From the cell containing the given text, extract its center point as (X, Y) coordinate. 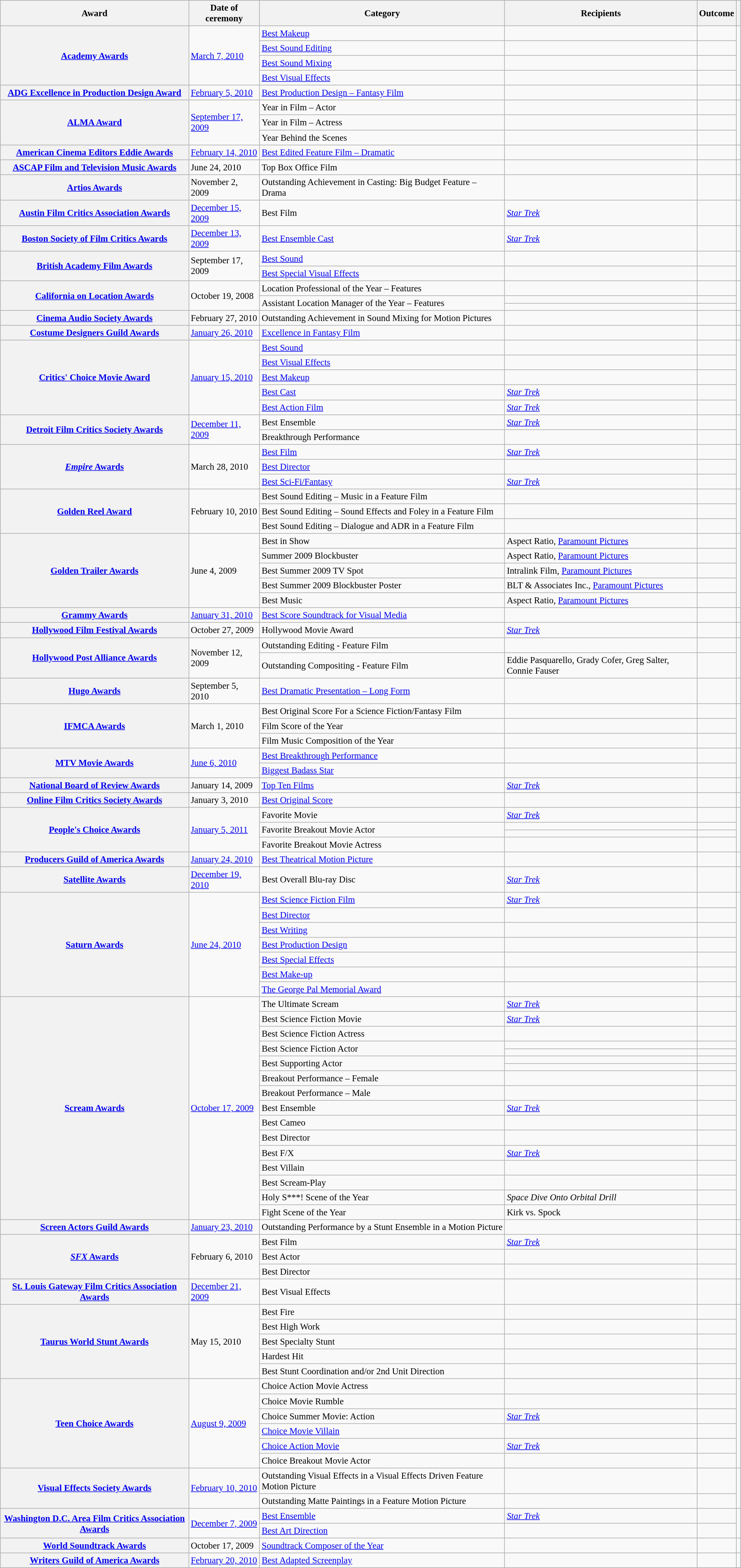
Best Actor (382, 1257)
Choice Summer Movie: Action (382, 1416)
Summer 2009 Blockbuster (382, 556)
Best Sound Editing (382, 48)
August 9, 2009 (224, 1424)
Outcome (716, 13)
The George Pal Memorial Award (382, 989)
October 19, 2008 (224, 296)
January 31, 2010 (224, 616)
Best Production Design (382, 945)
Best Summer 2009 Blockbuster Poster (382, 586)
Best Science Fiction Film (382, 900)
Award (95, 13)
Hardest Hit (382, 1356)
Holy S***! Scene of the Year (382, 1197)
June 6, 2010 (224, 763)
Hollywood Movie Award (382, 630)
Outstanding Editing - Feature Film (382, 645)
January 23, 2010 (224, 1227)
February 27, 2010 (224, 318)
Best Sound Editing – Sound Effects and Foley in a Feature Film (382, 511)
Best Make-up (382, 975)
Best Music (382, 601)
Detroit Film Critics Society Awards (95, 429)
Favorite Breakout Movie Actress (382, 845)
Best Original Score For a Science Fiction/Fantasy Film (382, 711)
Breakout Performance – Male (382, 1093)
Best Action Film (382, 407)
Outstanding Achievement in Casting: Big Budget Feature – Drama (382, 187)
Best Cast (382, 393)
Best in Show (382, 541)
Grammy Awards (95, 616)
Location Professional of the Year – Features (382, 288)
Best Adapted Screenplay (382, 1560)
Recipients (601, 13)
Kirk vs. Spock (601, 1212)
Outstanding Compositing - Feature Film (382, 665)
December 19, 2010 (224, 880)
September 5, 2010 (224, 691)
Year in Film – Actress (382, 123)
Year in Film – Actor (382, 108)
Best Villain (382, 1167)
Best Special Effects (382, 960)
Golden Reel Award (95, 512)
Best Stunt Coordination and/or 2nd Unit Direction (382, 1372)
Best Sound Editing – Music in a Feature Film (382, 497)
Outstanding Matte Paintings in a Feature Motion Picture (382, 1501)
March 7, 2010 (224, 56)
Best Theatrical Motion Picture (382, 860)
California on Location Awards (95, 296)
Best Cameo (382, 1123)
Date of ceremony (224, 13)
Online Film Critics Society Awards (95, 800)
ASCAP Film and Television Music Awards (95, 167)
November 2, 2009 (224, 187)
Best Science Fiction Movie (382, 1019)
Best Scream-Play (382, 1183)
Taurus World Stunt Awards (95, 1342)
Teen Choice Awards (95, 1424)
Academy Awards (95, 56)
Washington D.C. Area Film Critics Association Awards (95, 1523)
Empire Awards (95, 467)
Critics' Choice Movie Award (95, 378)
December 7, 2009 (224, 1523)
Choice Movie Villain (382, 1431)
Costume Designers Guild Awards (95, 333)
Best Sci-Fi/Fantasy (382, 482)
Best Sound Mixing (382, 63)
Visual Effects Society Awards (95, 1488)
Austin Film Critics Association Awards (95, 213)
Best Science Fiction Actress (382, 1034)
Top Ten Films (382, 785)
ALMA Award (95, 123)
Choice Movie Rumble (382, 1401)
February 6, 2010 (224, 1256)
Saturn Awards (95, 945)
SFX Awards (95, 1256)
Excellence in Fantasy Film (382, 333)
Favorite Breakout Movie Actor (382, 830)
Year Behind the Scenes (382, 138)
Writers Guild of America Awards (95, 1560)
BLT & Associates Inc., Paramount Pictures (601, 586)
ADG Excellence in Production Design Award (95, 93)
January 5, 2011 (224, 830)
Best Production Design – Fantasy Film (382, 93)
Golden Trailer Awards (95, 571)
MTV Movie Awards (95, 763)
Best Summer 2009 TV Spot (382, 571)
Space Dive Onto Orbital Drill (601, 1197)
Best Special Visual Effects (382, 274)
Category (382, 13)
Best Fire (382, 1312)
Best High Work (382, 1327)
Best Breakthrough Performance (382, 756)
Screen Actors Guild Awards (95, 1227)
Hollywood Post Alliance Awards (95, 658)
Hugo Awards (95, 691)
November 12, 2009 (224, 658)
Best Original Score (382, 800)
Biggest Badass Star (382, 771)
March 28, 2010 (224, 467)
National Board of Review Awards (95, 785)
Scream Awards (95, 1108)
World Soundtrack Awards (95, 1546)
Outstanding Visual Effects in a Visual Effects Driven Feature Motion Picture (382, 1481)
Eddie Pasquarello, Grady Cofer, Greg Salter, Connie Fauser (601, 665)
Best Science Fiction Actor (382, 1049)
Best Dramatic Presentation – Long Form (382, 691)
Best Sound Editing – Dialogue and ADR in a Feature Film (382, 526)
January 26, 2010 (224, 333)
Choice Action Movie Actress (382, 1387)
British Academy Film Awards (95, 266)
January 15, 2010 (224, 378)
Breakthrough Performance (382, 437)
Artios Awards (95, 187)
January 3, 2010 (224, 800)
Best Art Direction (382, 1531)
Outstanding Achievement in Sound Mixing for Motion Pictures (382, 318)
December 13, 2009 (224, 239)
Favorite Movie (382, 815)
Film Music Composition of the Year (382, 741)
Producers Guild of America Awards (95, 860)
Boston Society of Film Critics Awards (95, 239)
Choice Breakout Movie Actor (382, 1461)
October 27, 2009 (224, 630)
Top Box Office Film (382, 167)
December 11, 2009 (224, 429)
January 24, 2010 (224, 860)
Best Edited Feature Film – Dramatic (382, 152)
December 21, 2009 (224, 1292)
People's Choice Awards (95, 830)
Breakout Performance – Female (382, 1079)
American Cinema Editors Eddie Awards (95, 152)
Best Specialty Stunt (382, 1342)
St. Louis Gateway Film Critics Association Awards (95, 1292)
Best Writing (382, 930)
The Ultimate Scream (382, 1004)
January 14, 2009 (224, 785)
Intralink Film, Paramount Pictures (601, 571)
Best Overall Blu-ray Disc (382, 880)
Outstanding Performance by a Stunt Ensemble in a Motion Picture (382, 1227)
Fight Scene of the Year (382, 1212)
March 1, 2010 (224, 726)
Soundtrack Composer of the Year (382, 1546)
February 5, 2010 (224, 93)
December 15, 2009 (224, 213)
February 20, 2010 (224, 1560)
Film Score of the Year (382, 726)
Hollywood Film Festival Awards (95, 630)
February 14, 2010 (224, 152)
Best Ensemble Cast (382, 239)
Best Score Soundtrack for Visual Media (382, 616)
May 15, 2010 (224, 1342)
June 4, 2009 (224, 571)
Best F/X (382, 1153)
Choice Action Movie (382, 1446)
Satellite Awards (95, 880)
IFMCA Awards (95, 726)
Cinema Audio Society Awards (95, 318)
Assistant Location Manager of the Year – Features (382, 303)
Best Supporting Actor (382, 1064)
